Return (X, Y) of the center of cell containing provided text 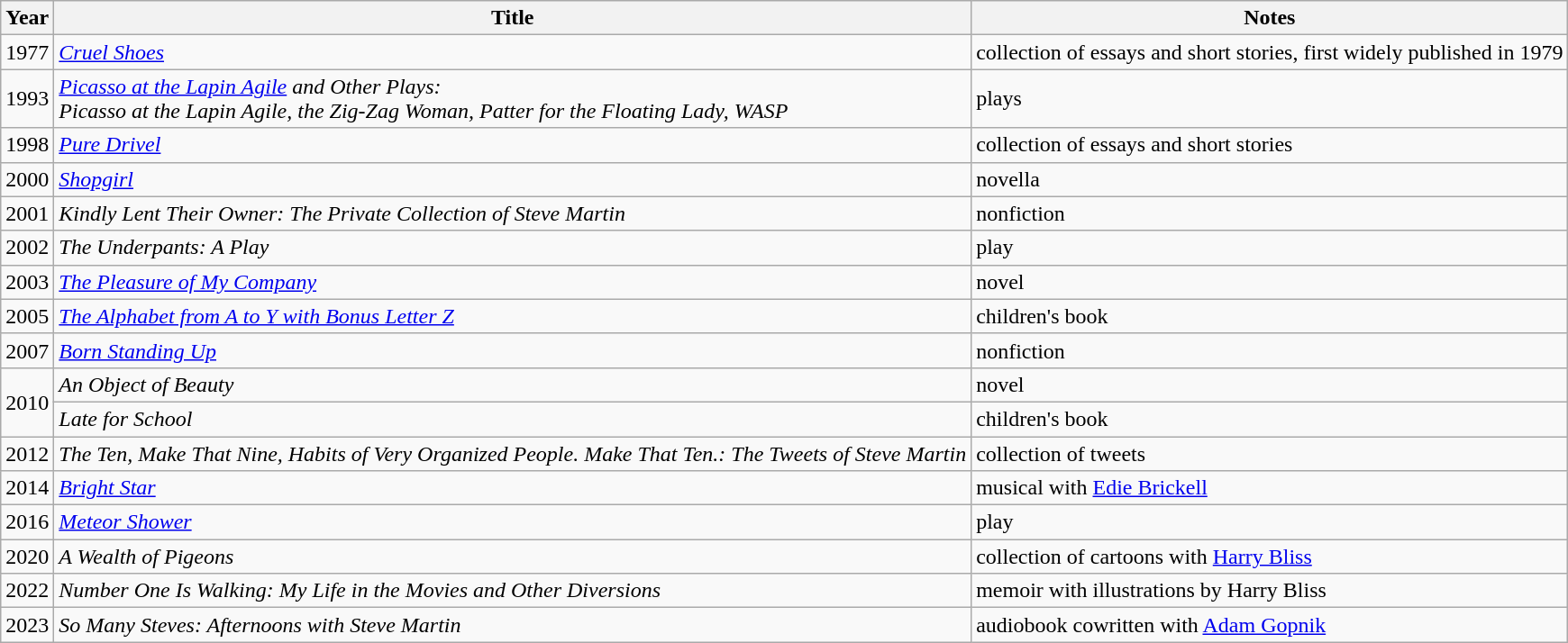
novella (1270, 179)
Bright Star (513, 488)
Pure Drivel (513, 145)
2000 (27, 179)
2014 (27, 488)
Shopgirl (513, 179)
A Wealth of Pigeons (513, 557)
2010 (27, 402)
Cruel Shoes (513, 52)
2022 (27, 591)
Late for School (513, 419)
Meteor Shower (513, 522)
So Many Steves: Afternoons with Steve Martin (513, 625)
1993 (27, 99)
2003 (27, 282)
Year (27, 18)
Kindly Lent Their Owner: The Private Collection of Steve Martin (513, 213)
2007 (27, 350)
collection of tweets (1270, 453)
The Alphabet from A to Y with Bonus Letter Z (513, 316)
1977 (27, 52)
Born Standing Up (513, 350)
audiobook cowritten with Adam Gopnik (1270, 625)
plays (1270, 99)
The Ten, Make That Nine, Habits of Very Organized People. Make That Ten.: The Tweets of Steve Martin (513, 453)
Picasso at the Lapin Agile and Other Plays: Picasso at the Lapin Agile, the Zig-Zag Woman, Patter for the Floating Lady, WASP (513, 99)
2012 (27, 453)
2005 (27, 316)
Number One Is Walking: My Life in the Movies and Other Diversions (513, 591)
memoir with illustrations by Harry Bliss (1270, 591)
collection of essays and short stories (1270, 145)
The Underpants: A Play (513, 248)
2023 (27, 625)
2016 (27, 522)
2020 (27, 557)
Notes (1270, 18)
An Object of Beauty (513, 385)
Title (513, 18)
2001 (27, 213)
musical with Edie Brickell (1270, 488)
1998 (27, 145)
2002 (27, 248)
The Pleasure of My Company (513, 282)
collection of cartoons with Harry Bliss (1270, 557)
collection of essays and short stories, first widely published in 1979 (1270, 52)
